Determine the [X, Y] coordinate at the center of the cell enclosing the given text.  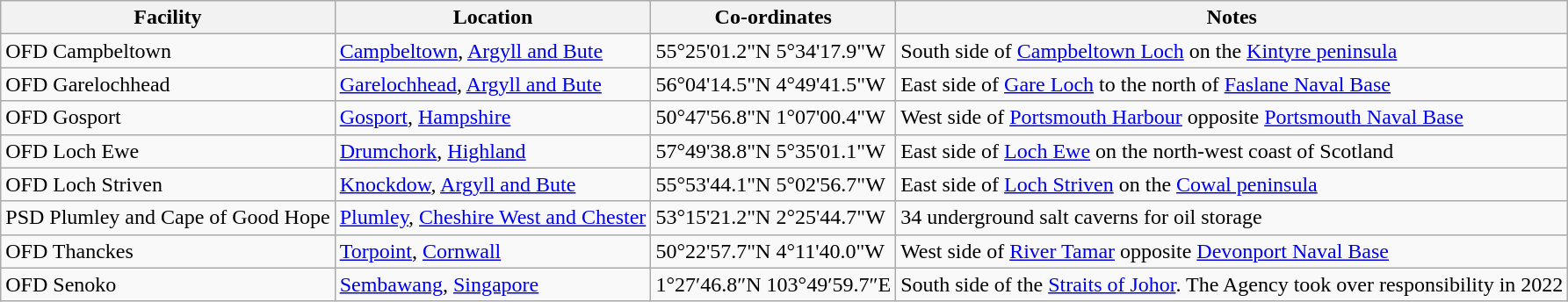
OFD Gosport [168, 118]
55°25'01.2"N 5°34'17.9"W [773, 51]
South side of Campbeltown Loch on the Kintyre peninsula [1232, 51]
Torpoint, Cornwall [493, 251]
PSD Plumley and Cape of Good Hope [168, 218]
OFD Campbeltown [168, 51]
East side of Gare Loch to the north of Faslane Naval Base [1232, 84]
OFD Senoko [168, 284]
Campbeltown, Argyll and Bute [493, 51]
East side of Loch Ewe on the north-west coast of Scotland [1232, 151]
OFD Loch Ewe [168, 151]
Drumchork, Highland [493, 151]
OFD Loch Striven [168, 184]
57°49'38.8"N 5°35'01.1"W [773, 151]
56°04'14.5"N 4°49'41.5"W [773, 84]
Sembawang, Singapore [493, 284]
Garelochhead, Argyll and Bute [493, 84]
53°15'21.2"N 2°25'44.7"W [773, 218]
34 underground salt caverns for oil storage [1232, 218]
Notes [1232, 18]
Knockdow, Argyll and Bute [493, 184]
OFD Garelochhead [168, 84]
East side of Loch Striven on the Cowal peninsula [1232, 184]
Co-ordinates [773, 18]
South side of the Straits of Johor. The Agency took over responsibility in 2022 [1232, 284]
1°27′46.8″N 103°49′59.7″E [773, 284]
Plumley, Cheshire West and Chester [493, 218]
OFD Thanckes [168, 251]
Location [493, 18]
50°22'57.7"N 4°11'40.0"W [773, 251]
West side of Portsmouth Harbour opposite Portsmouth Naval Base [1232, 118]
50°47'56.8"N 1°07'00.4"W [773, 118]
West side of River Tamar opposite Devonport Naval Base [1232, 251]
Gosport, Hampshire [493, 118]
55°53'44.1"N 5°02'56.7"W [773, 184]
Facility [168, 18]
